From the cell containing the given text, extract its center point as (x, y) coordinate. 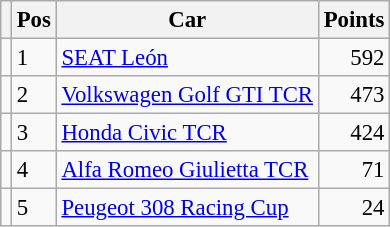
Peugeot 308 Racing Cup (187, 208)
592 (354, 58)
Points (354, 20)
Car (187, 20)
424 (354, 133)
Alfa Romeo Giulietta TCR (187, 170)
Honda Civic TCR (187, 133)
4 (34, 170)
71 (354, 170)
Pos (34, 20)
24 (354, 208)
473 (354, 95)
1 (34, 58)
2 (34, 95)
3 (34, 133)
SEAT León (187, 58)
5 (34, 208)
Volkswagen Golf GTI TCR (187, 95)
